Output the [X, Y] coordinate of the center of the cell containing the given text.  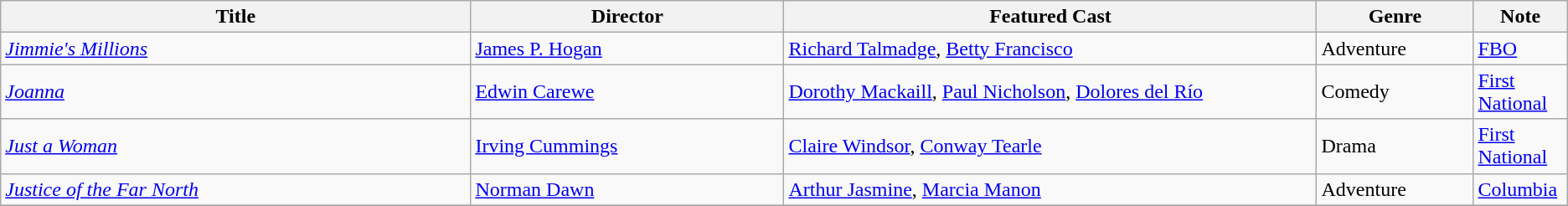
Drama [1395, 146]
FBO [1520, 49]
Norman Dawn [627, 189]
Genre [1395, 17]
Irving Cummings [627, 146]
James P. Hogan [627, 49]
Note [1520, 17]
Edwin Carewe [627, 92]
Featured Cast [1050, 17]
Richard Talmadge, Betty Francisco [1050, 49]
Comedy [1395, 92]
Claire Windsor, Conway Tearle [1050, 146]
Jimmie's Millions [236, 49]
Title [236, 17]
Director [627, 17]
Joanna [236, 92]
Just a Woman [236, 146]
Dorothy Mackaill, Paul Nicholson, Dolores del Río [1050, 92]
Arthur Jasmine, Marcia Manon [1050, 189]
Justice of the Far North [236, 189]
Columbia [1520, 189]
